Locate the cell with the specified text and output its [X, Y] center coordinate. 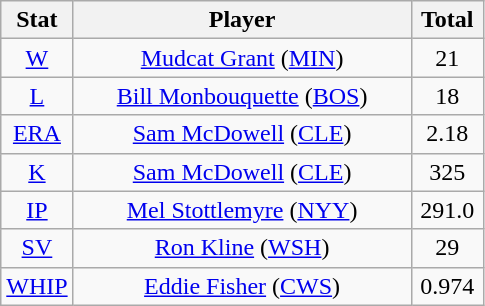
Mudcat Grant (MIN) [242, 58]
Mel Stottlemyre (NYY) [242, 210]
21 [447, 58]
Bill Monbouquette (BOS) [242, 96]
W [37, 58]
18 [447, 96]
291.0 [447, 210]
0.974 [447, 286]
K [37, 172]
ERA [37, 134]
Total [447, 20]
Player [242, 20]
2.18 [447, 134]
SV [37, 248]
Eddie Fisher (CWS) [242, 286]
Ron Kline (WSH) [242, 248]
IP [37, 210]
325 [447, 172]
Stat [37, 20]
29 [447, 248]
WHIP [37, 286]
L [37, 96]
